Detect which cell encompasses the target text, then output its (x, y) center coordinate. 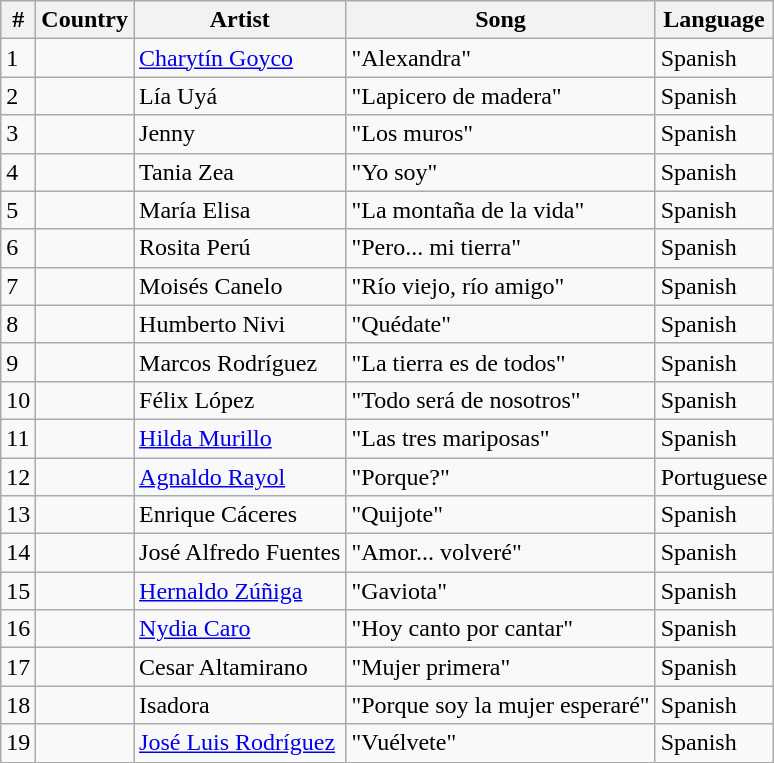
19 (18, 743)
María Elisa (240, 210)
Portuguese (714, 477)
Country (85, 20)
9 (18, 362)
14 (18, 553)
"La montaña de la vida" (500, 210)
Lía Uyá (240, 96)
Marcos Rodríguez (240, 362)
"Porque soy la mujer esperaré" (500, 705)
Hernaldo Zúñiga (240, 591)
Cesar Altamirano (240, 667)
17 (18, 667)
10 (18, 400)
"Lapicero de madera" (500, 96)
"Quédate" (500, 324)
15 (18, 591)
Agnaldo Rayol (240, 477)
"La tierra es de todos" (500, 362)
Isadora (240, 705)
3 (18, 134)
"Río viejo, río amigo" (500, 286)
"Quijote" (500, 515)
12 (18, 477)
6 (18, 248)
"Los muros" (500, 134)
Humberto Nivi (240, 324)
13 (18, 515)
1 (18, 58)
Charytín Goyco (240, 58)
4 (18, 172)
8 (18, 324)
Song (500, 20)
Rosita Perú (240, 248)
"Todo será de nosotros" (500, 400)
"Vuélvete" (500, 743)
Moisés Canelo (240, 286)
Artist (240, 20)
# (18, 20)
Jenny (240, 134)
"Pero... mi tierra" (500, 248)
"Mujer primera" (500, 667)
18 (18, 705)
Language (714, 20)
"Alexandra" (500, 58)
"Gaviota" (500, 591)
Hilda Murillo (240, 438)
"Amor... volveré" (500, 553)
"Hoy canto por cantar" (500, 629)
Tania Zea (240, 172)
José Luis Rodríguez (240, 743)
2 (18, 96)
"Las tres mariposas" (500, 438)
Enrique Cáceres (240, 515)
11 (18, 438)
Félix López (240, 400)
"Yo soy" (500, 172)
16 (18, 629)
7 (18, 286)
5 (18, 210)
"Porque?" (500, 477)
José Alfredo Fuentes (240, 553)
Nydia Caro (240, 629)
